Output the [x, y] coordinate of the center of the cell containing the given text.  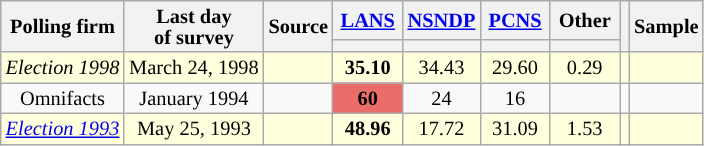
Election 1993 [62, 128]
0.29 [585, 68]
35.10 [368, 68]
March 24, 1998 [194, 68]
Polling firm [62, 26]
LANS [368, 20]
NSNDP [442, 20]
Sample [666, 26]
January 1994 [194, 98]
31.09 [515, 128]
1.53 [585, 128]
Other [585, 20]
Omnifacts [62, 98]
Election 1998 [62, 68]
29.60 [515, 68]
16 [515, 98]
17.72 [442, 128]
Source [298, 26]
PCNS [515, 20]
24 [442, 98]
60 [368, 98]
48.96 [368, 128]
May 25, 1993 [194, 128]
34.43 [442, 68]
Last day of survey [194, 26]
